Scan for the cell matching the given text and deliver its (x, y) coordinate at center. 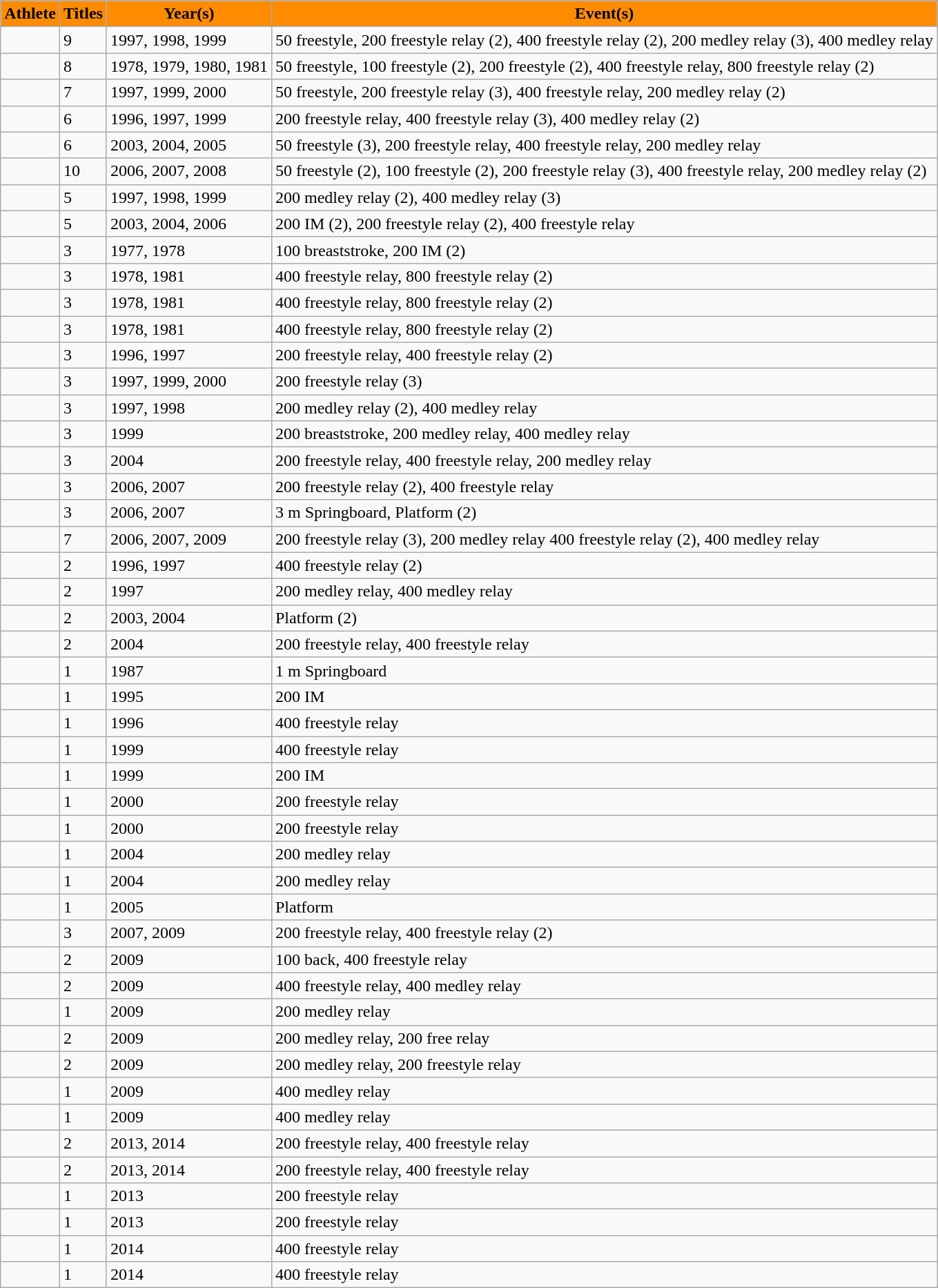
50 freestyle (3), 200 freestyle relay, 400 freestyle relay, 200 medley relay (604, 145)
200 freestyle relay, 400 freestyle relay (3), 400 medley relay (2) (604, 119)
Platform (604, 907)
2003, 2004, 2006 (189, 224)
100 breaststroke, 200 IM (2) (604, 250)
200 medley relay, 200 freestyle relay (604, 1064)
200 freestyle relay (2), 400 freestyle relay (604, 487)
400 freestyle relay (2) (604, 565)
200 freestyle relay (3), 200 medley relay 400 freestyle relay (2), 400 medley relay (604, 539)
Athlete (30, 14)
50 freestyle (2), 100 freestyle (2), 200 freestyle relay (3), 400 freestyle relay, 200 medley relay (2) (604, 171)
50 freestyle, 200 freestyle relay (2), 400 freestyle relay (2), 200 medley relay (3), 400 medley relay (604, 40)
2005 (189, 907)
3 m Springboard, Platform (2) (604, 513)
1996, 1997, 1999 (189, 119)
1997 (189, 592)
2003, 2004, 2005 (189, 145)
200 medley relay (2), 400 medley relay (604, 408)
9 (83, 40)
2007, 2009 (189, 933)
Platform (2) (604, 618)
Titles (83, 14)
200 IM (2), 200 freestyle relay (2), 400 freestyle relay (604, 224)
400 freestyle relay, 400 medley relay (604, 986)
50 freestyle, 100 freestyle (2), 200 freestyle (2), 400 freestyle relay, 800 freestyle relay (2) (604, 66)
1978, 1979, 1980, 1981 (189, 66)
50 freestyle, 200 freestyle relay (3), 400 freestyle relay, 200 medley relay (2) (604, 92)
2003, 2004 (189, 618)
200 breaststroke, 200 medley relay, 400 medley relay (604, 434)
1997, 1998 (189, 408)
10 (83, 171)
Event(s) (604, 14)
Year(s) (189, 14)
2006, 2007, 2009 (189, 539)
200 freestyle relay, 400 freestyle relay, 200 medley relay (604, 460)
200 medley relay (2), 400 medley relay (3) (604, 197)
200 medley relay, 200 free relay (604, 1038)
1977, 1978 (189, 250)
2006, 2007, 2008 (189, 171)
1996 (189, 723)
200 freestyle relay (3) (604, 382)
1987 (189, 670)
100 back, 400 freestyle relay (604, 959)
200 medley relay, 400 medley relay (604, 592)
1995 (189, 696)
1 m Springboard (604, 670)
8 (83, 66)
